Detect which cell encompasses the target text, then output its (x, y) center coordinate. 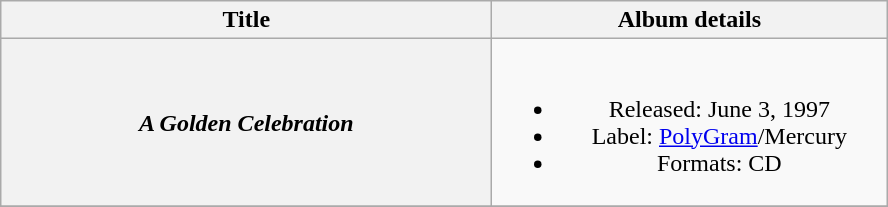
Released: June 3, 1997Label: PolyGram/MercuryFormats: CD (690, 122)
A Golden Celebration (246, 122)
Title (246, 20)
Album details (690, 20)
